Return [X, Y] of the center of cell containing provided text 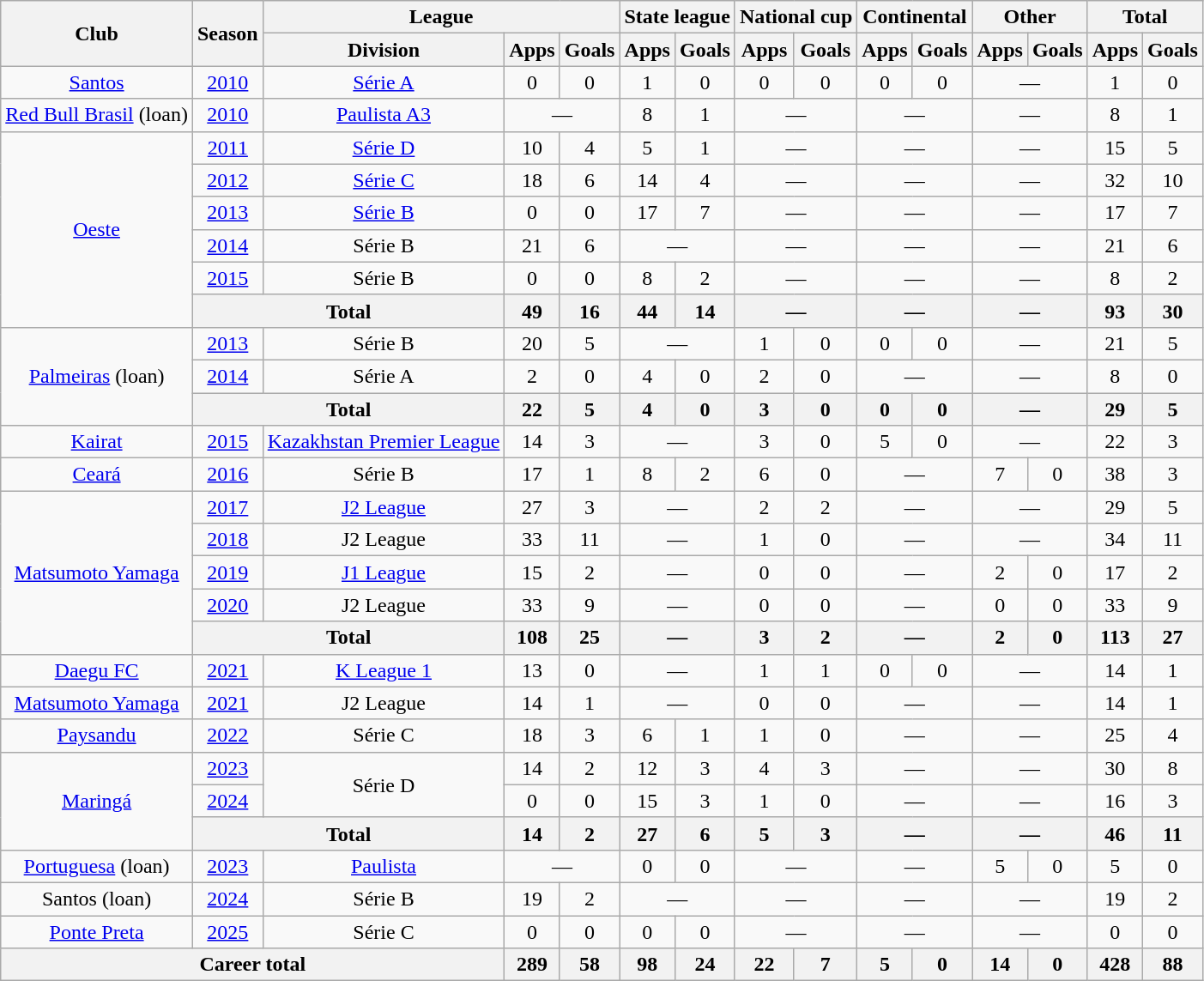
93 [1115, 311]
46 [1115, 833]
Portuguesa (loan) [97, 866]
2016 [227, 475]
Club [97, 33]
2018 [227, 540]
Santos [97, 82]
Red Bull Brasil (loan) [97, 115]
Continental [915, 17]
2011 [227, 148]
113 [1115, 638]
Ceará [97, 475]
2012 [227, 180]
58 [590, 965]
2019 [227, 572]
2022 [227, 736]
Other [1030, 17]
Maringá [97, 801]
Ponte Preta [97, 931]
98 [647, 965]
38 [1115, 475]
20 [532, 343]
K League 1 [384, 670]
32 [1115, 180]
League [441, 17]
Season [227, 33]
2020 [227, 605]
Santos (loan) [97, 899]
National cup [796, 17]
49 [532, 311]
108 [532, 638]
Palmeiras (loan) [97, 376]
Paysandu [97, 736]
13 [532, 670]
Kazakhstan Premier League [384, 442]
J1 League [384, 572]
289 [532, 965]
88 [1173, 965]
34 [1115, 540]
2017 [227, 507]
Oeste [97, 229]
Paulista A3 [384, 115]
428 [1115, 965]
Career total [252, 965]
Division [384, 50]
Daegu FC [97, 670]
12 [647, 768]
44 [647, 311]
Paulista [384, 866]
State league [677, 17]
2025 [227, 931]
24 [705, 965]
Kairat [97, 442]
